Provide the (x, y) coordinate of the cell's center where the given text is located.  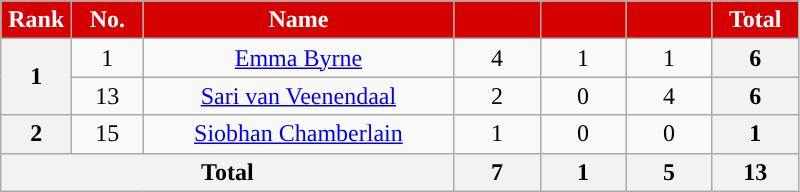
Siobhan Chamberlain (298, 134)
No. (108, 20)
7 (497, 172)
15 (108, 134)
Rank (36, 20)
Emma Byrne (298, 58)
5 (669, 172)
Name (298, 20)
Sari van Veenendaal (298, 96)
